Return (X, Y) of the center of cell containing provided text 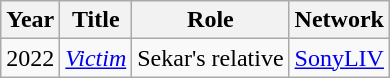
Role (210, 20)
SonyLIV (339, 58)
Year (30, 20)
Sekar's relative (210, 58)
Victim (96, 58)
Title (96, 20)
Network (339, 20)
2022 (30, 58)
